Detect which cell encompasses the target text, then output its (x, y) center coordinate. 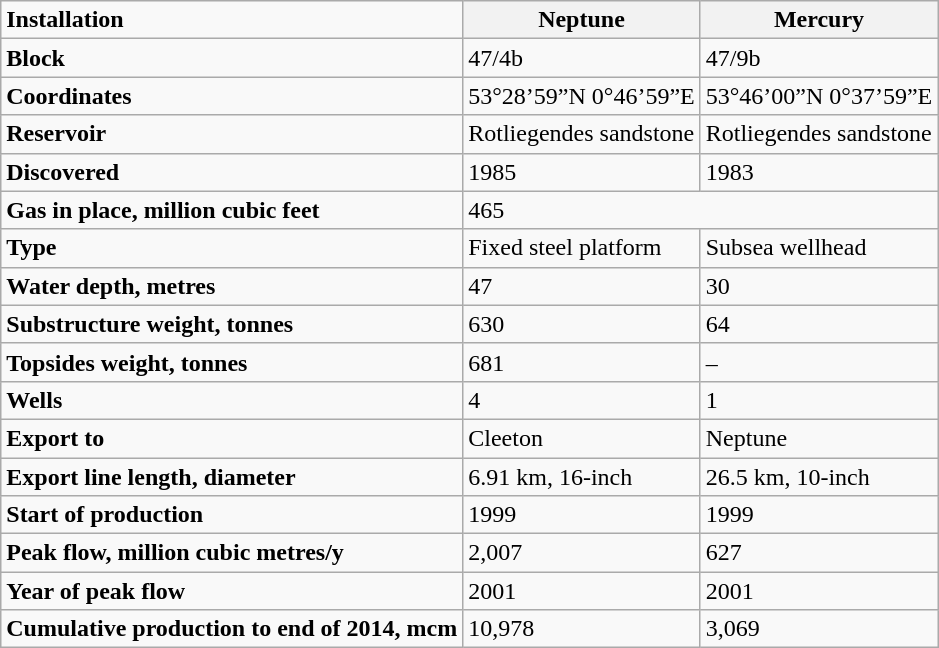
Year of peak flow (232, 591)
Reservoir (232, 134)
Cumulative production to end of 2014, mcm (232, 629)
Type (232, 248)
Coordinates (232, 96)
64 (819, 324)
Peak flow, million cubic metres/y (232, 553)
Export line length, diameter (232, 477)
30 (819, 286)
– (819, 362)
1983 (819, 172)
Fixed steel platform (582, 248)
1985 (582, 172)
Start of production (232, 515)
47/4b (582, 58)
Block (232, 58)
26.5 km, 10-inch (819, 477)
53°28’59”N 0°46’59”E (582, 96)
Cleeton (582, 438)
465 (700, 210)
10,978 (582, 629)
4 (582, 400)
627 (819, 553)
630 (582, 324)
Installation (232, 20)
53°46’00”N 0°37’59”E (819, 96)
681 (582, 362)
Topsides weight, tonnes (232, 362)
Discovered (232, 172)
Mercury (819, 20)
Export to (232, 438)
6.91 km, 16-inch (582, 477)
Subsea wellhead (819, 248)
Wells (232, 400)
Substructure weight, tonnes (232, 324)
1 (819, 400)
47/9b (819, 58)
47 (582, 286)
Gas in place, million cubic feet (232, 210)
3,069 (819, 629)
2,007 (582, 553)
Water depth, metres (232, 286)
